Find where the given text appears and provide that cell's center as [x, y] coordinate. 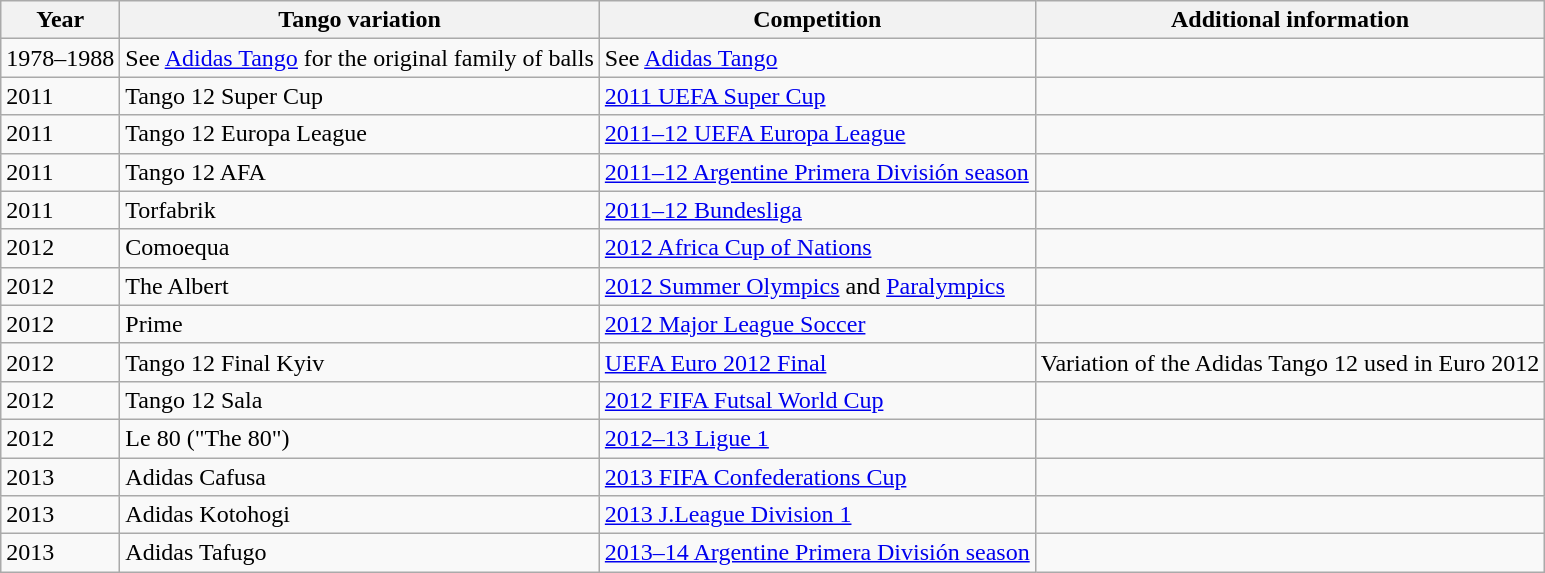
2011–12 UEFA Europa League [817, 134]
Comoequa [360, 248]
Tango 12 Final Kyiv [360, 362]
Tango 12 AFA [360, 172]
Year [60, 20]
2011 UEFA Super Cup [817, 96]
Adidas Kotohogi [360, 515]
Prime [360, 324]
Tango 12 Sala [360, 400]
2012 FIFA Futsal World Cup [817, 400]
2012 Major League Soccer [817, 324]
Tango 12 Europa League [360, 134]
Tango 12 Super Cup [360, 96]
2013 J.League Division 1 [817, 515]
2013 FIFA Confederations Cup [817, 477]
The Albert [360, 286]
Variation of the Adidas Tango 12 used in Euro 2012 [1290, 362]
Adidas Cafusa [360, 477]
See Adidas Tango for the original family of balls [360, 58]
2013–14 Argentine Primera División season [817, 553]
Adidas Tafugo [360, 553]
See Adidas Tango [817, 58]
Tango variation [360, 20]
2011–12 Argentine Primera División season [817, 172]
2011–12 Bundesliga [817, 210]
2012 Africa Cup of Nations [817, 248]
Le 80 ("The 80") [360, 438]
1978–1988 [60, 58]
Additional information [1290, 20]
2012–13 Ligue 1 [817, 438]
Torfabrik [360, 210]
2012 Summer Olympics and Paralympics [817, 286]
UEFA Euro 2012 Final [817, 362]
Competition [817, 20]
